Find where the given text appears and provide that cell's center as [x, y] coordinate. 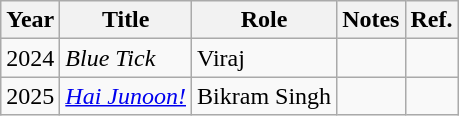
Year [30, 20]
Role [264, 20]
Notes [371, 20]
Viraj [264, 58]
2025 [30, 96]
Ref. [432, 20]
Bikram Singh [264, 96]
Blue Tick [126, 58]
2024 [30, 58]
Title [126, 20]
Hai Junoon! [126, 96]
